Locate the cell with the specified text and output its [x, y] center coordinate. 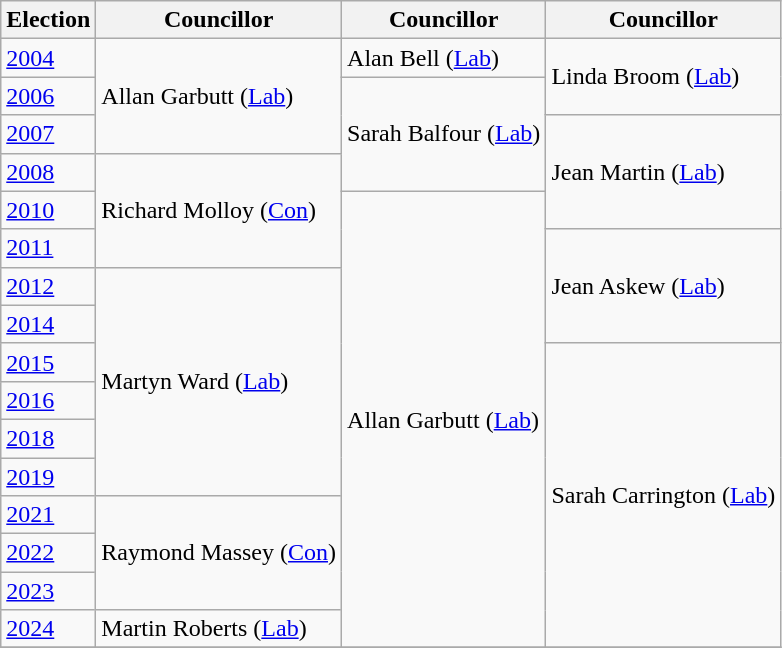
Martin Roberts (Lab) [219, 629]
Sarah Balfour (Lab) [444, 134]
Raymond Massey (Con) [219, 553]
Alan Bell (Lab) [444, 58]
2015 [48, 362]
2007 [48, 134]
2004 [48, 58]
Election [48, 20]
Linda Broom (Lab) [664, 77]
2011 [48, 248]
2021 [48, 515]
2008 [48, 172]
2010 [48, 210]
2018 [48, 438]
Jean Askew (Lab) [664, 286]
Richard Molloy (Con) [219, 210]
2022 [48, 553]
2016 [48, 400]
2006 [48, 96]
Jean Martin (Lab) [664, 172]
2014 [48, 324]
2019 [48, 477]
2024 [48, 629]
2023 [48, 591]
Sarah Carrington (Lab) [664, 495]
2012 [48, 286]
Martyn Ward (Lab) [219, 381]
